Find where the given text appears and provide that cell's center as [x, y] coordinate. 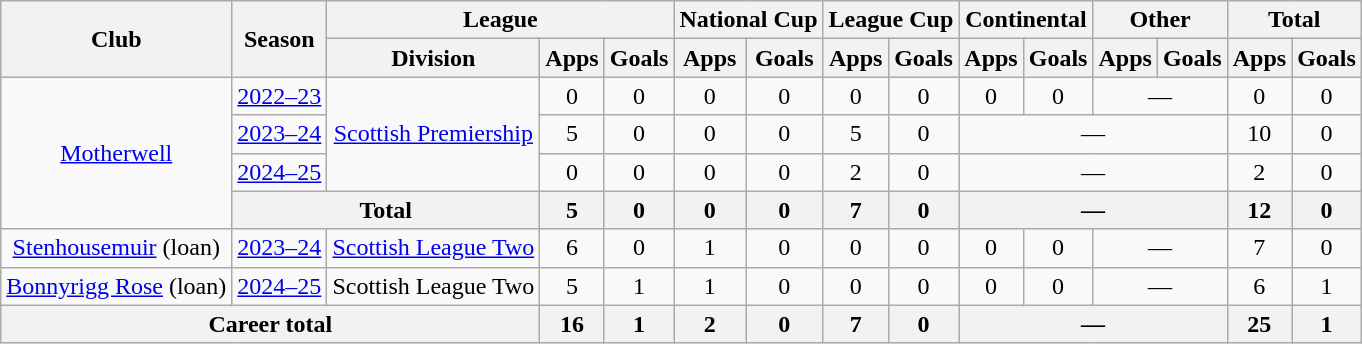
Division [434, 58]
Bonnyrigg Rose (loan) [116, 286]
Season [280, 39]
Motherwell [116, 153]
Club [116, 39]
Continental [1026, 20]
12 [1259, 210]
Career total [270, 324]
Scottish Premiership [434, 134]
16 [572, 324]
Stenhousemuir (loan) [116, 248]
10 [1259, 134]
25 [1259, 324]
National Cup [748, 20]
Other [1160, 20]
2022–23 [280, 96]
League [500, 20]
League Cup [891, 20]
